Return the [X, Y] coordinate for the center point of the cell that contains the specified text.  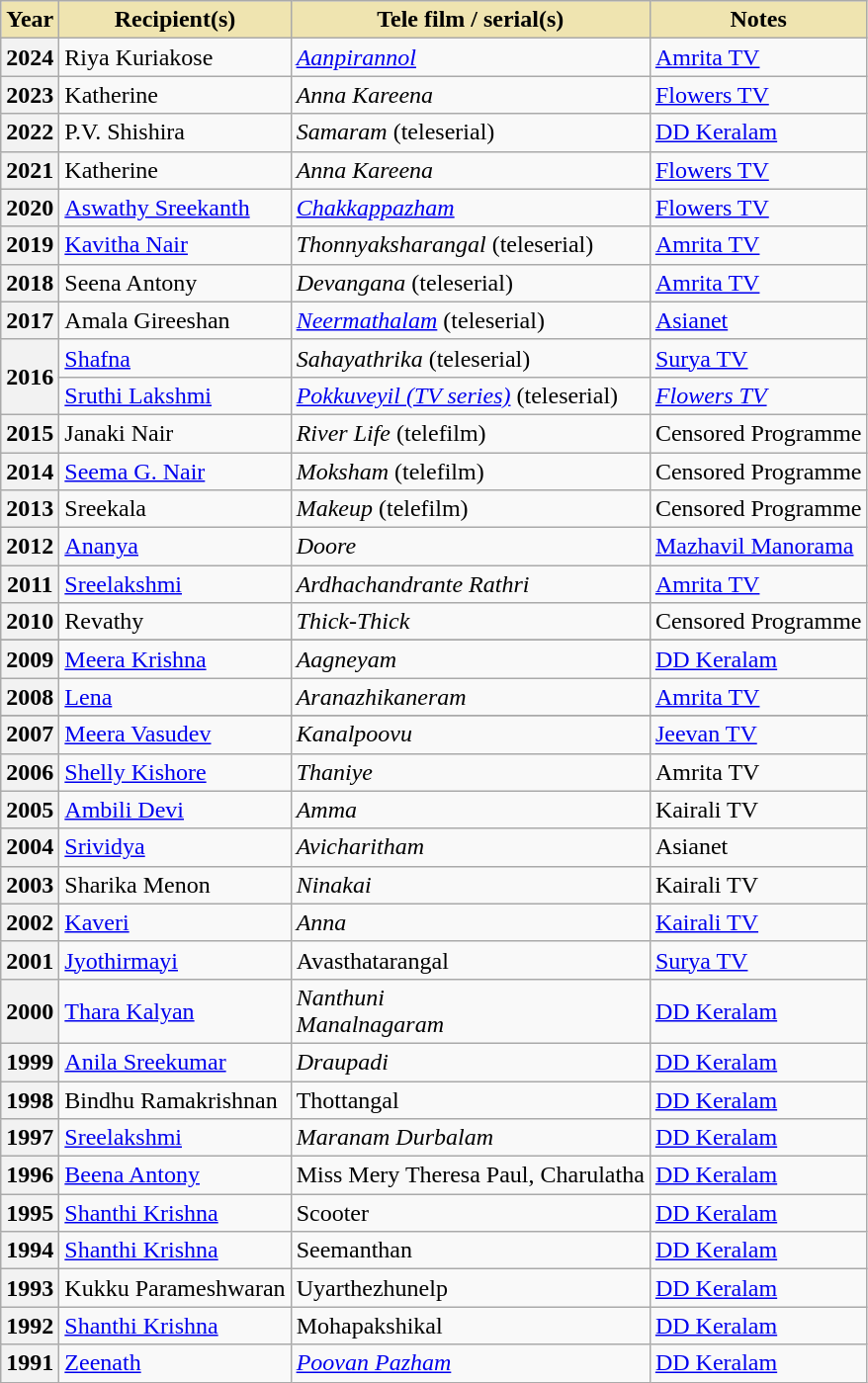
2017 [30, 320]
2023 [30, 95]
Moksham (telefilm) [471, 472]
Zeenath [175, 1363]
Beena Antony [175, 1175]
Doore [471, 547]
2001 [30, 960]
2020 [30, 208]
Makeup (telefilm) [471, 509]
Aranazhikaneram [471, 697]
Neermathalam (teleserial) [471, 320]
Ananya [175, 547]
2000 [30, 1010]
Ninakai [471, 885]
Tele film / serial(s) [471, 20]
1998 [30, 1100]
1994 [30, 1251]
Ardhachandrante Rathri [471, 584]
Shafna [175, 358]
2002 [30, 922]
NanthuniManalnagaram [471, 1010]
Bindhu Ramakrishnan [175, 1100]
Thara Kalyan [175, 1010]
2012 [30, 547]
P.V. Shishira [175, 132]
Thonnyaksharangal (teleserial) [471, 245]
Aswathy Sreekanth [175, 208]
2021 [30, 170]
Devangana (teleserial) [471, 283]
Kavitha Nair [175, 245]
Poovan Pazham [471, 1363]
Aanpirannol [471, 57]
1997 [30, 1138]
Mazhavil Manorama [758, 547]
1992 [30, 1326]
Revathy [175, 622]
2004 [30, 847]
2016 [30, 377]
Meera Vasudev [175, 735]
River Life (telefilm) [471, 433]
2009 [30, 659]
2003 [30, 885]
Maranam Durbalam [471, 1138]
Sahayathrika (teleserial) [471, 358]
Seema G. Nair [175, 472]
Notes [758, 20]
Lena [175, 697]
Jyothirmayi [175, 960]
2005 [30, 810]
Srividya [175, 847]
Pokkuveyil (TV series) (teleserial) [471, 395]
1996 [30, 1175]
2018 [30, 283]
2010 [30, 622]
2014 [30, 472]
Sharika Menon [175, 885]
Amala Gireeshan [175, 320]
Sruthi Lakshmi [175, 395]
Ambili Devi [175, 810]
1991 [30, 1363]
Chakkappazham [471, 208]
Avasthatarangal [471, 960]
Amma [471, 810]
2013 [30, 509]
Riya Kuriakose [175, 57]
Seena Antony [175, 283]
Anna [471, 922]
Kaveri [175, 922]
Shelly Kishore [175, 772]
Year [30, 20]
2022 [30, 132]
Seemanthan [471, 1251]
Uyarthezhunelp [471, 1288]
2008 [30, 697]
Sreekala [175, 509]
Recipient(s) [175, 20]
Thaniye [471, 772]
Jeevan TV [758, 735]
Mohapakshikal [471, 1326]
Thick-Thick [471, 622]
Aagneyam [471, 659]
2015 [30, 433]
Miss Mery Theresa Paul, Charulatha [471, 1175]
Kanalpoovu [471, 735]
2007 [30, 735]
Scooter [471, 1213]
1999 [30, 1062]
Thottangal [471, 1100]
Samaram (teleserial) [471, 132]
Meera Krishna [175, 659]
1993 [30, 1288]
2011 [30, 584]
2006 [30, 772]
Kukku Parameshwaran [175, 1288]
2019 [30, 245]
2024 [30, 57]
Draupadi [471, 1062]
Anila Sreekumar [175, 1062]
Janaki Nair [175, 433]
1995 [30, 1213]
Avicharitham [471, 847]
